From the cell containing the given text, extract its center point as [x, y] coordinate. 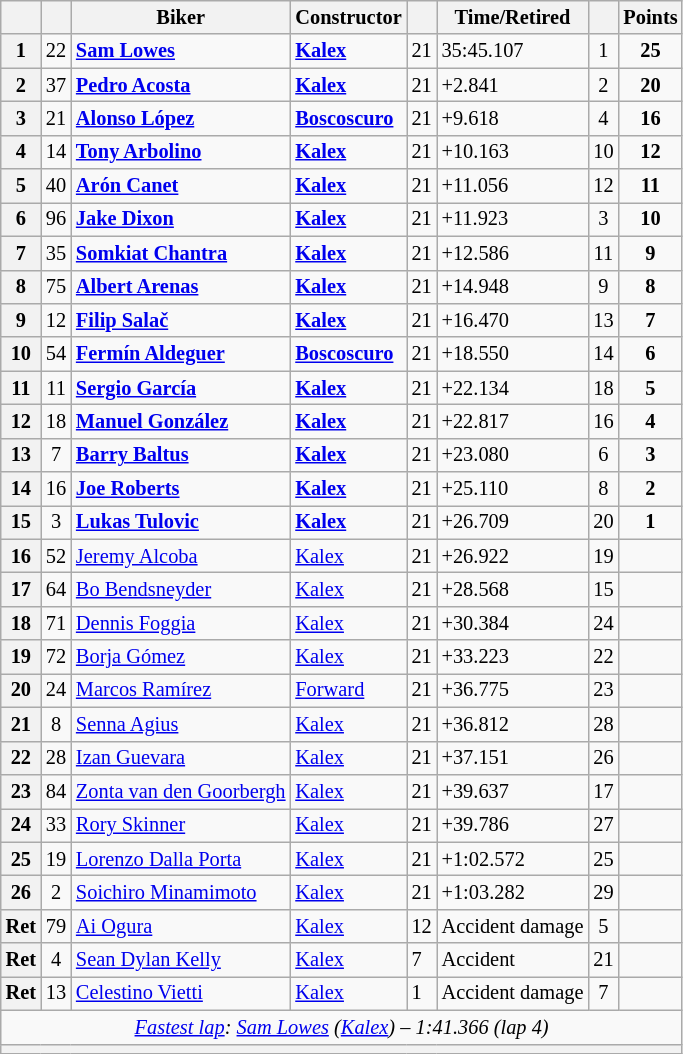
Filip Salač [180, 320]
Fermín Aldeguer [180, 354]
96 [56, 219]
54 [56, 354]
52 [56, 556]
Arón Canet [180, 186]
+39.786 [513, 825]
72 [56, 657]
35 [56, 253]
Soichiro Minamimoto [180, 892]
+25.110 [513, 489]
Tony Arbolino [180, 152]
Lukas Tulovic [180, 522]
+10.163 [513, 152]
Points [650, 17]
71 [56, 623]
+18.550 [513, 354]
+26.922 [513, 556]
+9.618 [513, 118]
+36.812 [513, 724]
+30.384 [513, 623]
Alonso López [180, 118]
Constructor [348, 17]
Lorenzo Dalla Porta [180, 859]
Bo Bendsneyder [180, 589]
Pedro Acosta [180, 85]
Ai Ogura [180, 926]
+28.568 [513, 589]
75 [56, 287]
Barry Baltus [180, 455]
Manuel González [180, 421]
Forward [348, 690]
27 [603, 825]
+1:02.572 [513, 859]
+14.948 [513, 287]
Borja Gómez [180, 657]
64 [56, 589]
+1:03.282 [513, 892]
Biker [180, 17]
+16.470 [513, 320]
Time/Retired [513, 17]
37 [56, 85]
Jake Dixon [180, 219]
Accident [513, 960]
Joe Roberts [180, 489]
+12.586 [513, 253]
35:45.107 [513, 51]
Sean Dylan Kelly [180, 960]
+39.637 [513, 791]
Jeremy Alcoba [180, 556]
79 [56, 926]
84 [56, 791]
+26.709 [513, 522]
Senna Agius [180, 724]
+36.775 [513, 690]
+11.056 [513, 186]
Celestino Vietti [180, 993]
29 [603, 892]
40 [56, 186]
Sergio García [180, 388]
Rory Skinner [180, 825]
+22.817 [513, 421]
Dennis Foggia [180, 623]
Fastest lap: Sam Lowes (Kalex) – 1:41.366 (lap 4) [342, 1027]
Somkiat Chantra [180, 253]
Sam Lowes [180, 51]
Zonta van den Goorbergh [180, 791]
+37.151 [513, 758]
+22.134 [513, 388]
+2.841 [513, 85]
Marcos Ramírez [180, 690]
Izan Guevara [180, 758]
Albert Arenas [180, 287]
33 [56, 825]
+11.923 [513, 219]
+33.223 [513, 657]
+23.080 [513, 455]
